For the text-containing cell, return its midpoint in [x, y] coordinate format. 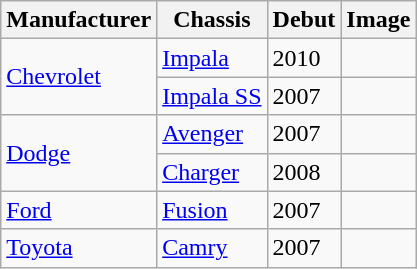
Charger [212, 172]
Avenger [212, 134]
Impala SS [212, 96]
2008 [304, 172]
Impala [212, 58]
Chassis [212, 20]
Chevrolet [79, 77]
Fusion [212, 210]
Ford [79, 210]
Debut [304, 20]
Dodge [79, 153]
Manufacturer [79, 20]
2010 [304, 58]
Toyota [79, 248]
Camry [212, 248]
Image [378, 20]
